Determine the [x, y] coordinate at the center of the cell enclosing the given text.  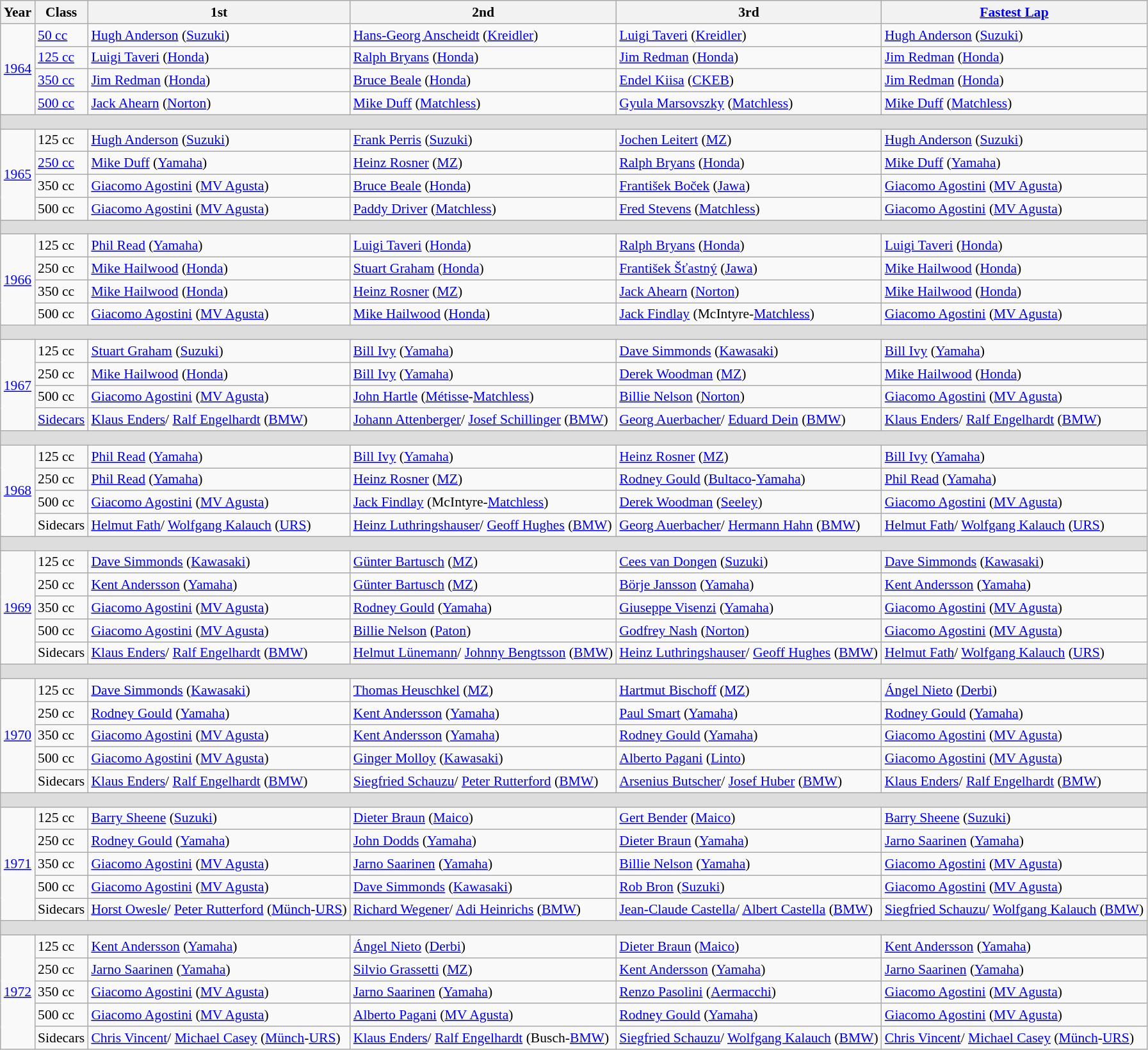
Georg Auerbacher/ Eduard Dein (BMW) [748, 420]
1969 [18, 608]
1968 [18, 490]
Georg Auerbacher/ Hermann Hahn (BMW) [748, 525]
Luigi Taveri (Kreidler) [748, 35]
1970 [18, 736]
Year [18, 12]
Ginger Molloy (Kawasaki) [483, 759]
Cees van Dongen (Suzuki) [748, 562]
Richard Wegener/ Adi Heinrichs (BMW) [483, 910]
Johann Attenberger/ Josef Schillinger (BMW) [483, 420]
Billie Nelson (Norton) [748, 397]
Stuart Graham (Honda) [483, 269]
Arsenius Butscher/ Josef Huber (BMW) [748, 782]
Godfrey Nash (Norton) [748, 631]
František Boček (Jawa) [748, 186]
Stuart Graham (Suzuki) [219, 351]
Klaus Enders/ Ralf Engelhardt (Busch-BMW) [483, 1038]
František Šťastný (Jawa) [748, 269]
Gyula Marsovszky (Matchless) [748, 104]
1966 [18, 280]
Jochen Leitert (MZ) [748, 140]
Silvio Grassetti (MZ) [483, 969]
1967 [18, 385]
Börje Jansson (Yamaha) [748, 585]
John Hartle (Métisse-Matchless) [483, 397]
Rodney Gould (Bultaco-Yamaha) [748, 480]
Derek Woodman (MZ) [748, 374]
1971 [18, 864]
Endel Kiisa (CKEB) [748, 81]
Siegfried Schauzu/ Peter Rutterford (BMW) [483, 782]
Paddy Driver (Matchless) [483, 209]
John Dodds (Yamaha) [483, 841]
Fastest Lap [1014, 12]
Class [61, 12]
1972 [18, 992]
Jean-Claude Castella/ Albert Castella (BMW) [748, 910]
Alberto Pagani (Linto) [748, 759]
1st [219, 12]
Rob Bron (Suzuki) [748, 887]
2nd [483, 12]
Paul Smart (Yamaha) [748, 713]
Alberto Pagani (MV Agusta) [483, 1015]
Dieter Braun (Yamaha) [748, 841]
Hartmut Bischoff (MZ) [748, 690]
Derek Woodman (Seeley) [748, 503]
Gert Bender (Maico) [748, 818]
1965 [18, 174]
Renzo Pasolini (Aermacchi) [748, 992]
Frank Perris (Suzuki) [483, 140]
Giuseppe Visenzi (Yamaha) [748, 608]
Thomas Heuschkel (MZ) [483, 690]
Horst Owesle/ Peter Rutterford (Münch-URS) [219, 910]
Hans-Georg Anscheidt (Kreidler) [483, 35]
3rd [748, 12]
50 cc [61, 35]
Fred Stevens (Matchless) [748, 209]
1964 [18, 69]
Billie Nelson (Paton) [483, 631]
Helmut Lünemann/ Johnny Bengtsson (BMW) [483, 653]
Billie Nelson (Yamaha) [748, 864]
